Determine the [X, Y] coordinate at the center of the cell enclosing the given text.  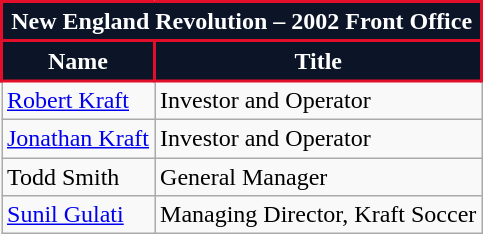
Managing Director, Kraft Soccer [318, 215]
Robert Kraft [78, 100]
New England Revolution – 2002 Front Office [242, 22]
Name [78, 61]
Title [318, 61]
Todd Smith [78, 177]
Sunil Gulati [78, 215]
General Manager [318, 177]
Jonathan Kraft [78, 138]
